Provide the [x, y] coordinate of the cell's center where the given text is located.  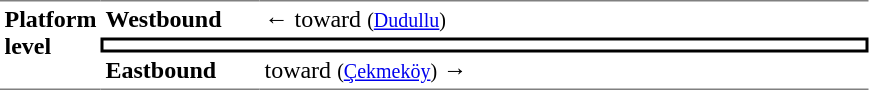
Platform level [50, 45]
toward (Çekmeköy) → [564, 71]
← toward (Dudullu) [564, 19]
Eastbound [180, 71]
Westbound [180, 19]
